Identify which cell holds the provided text, then report its (X, Y) central coordinate. 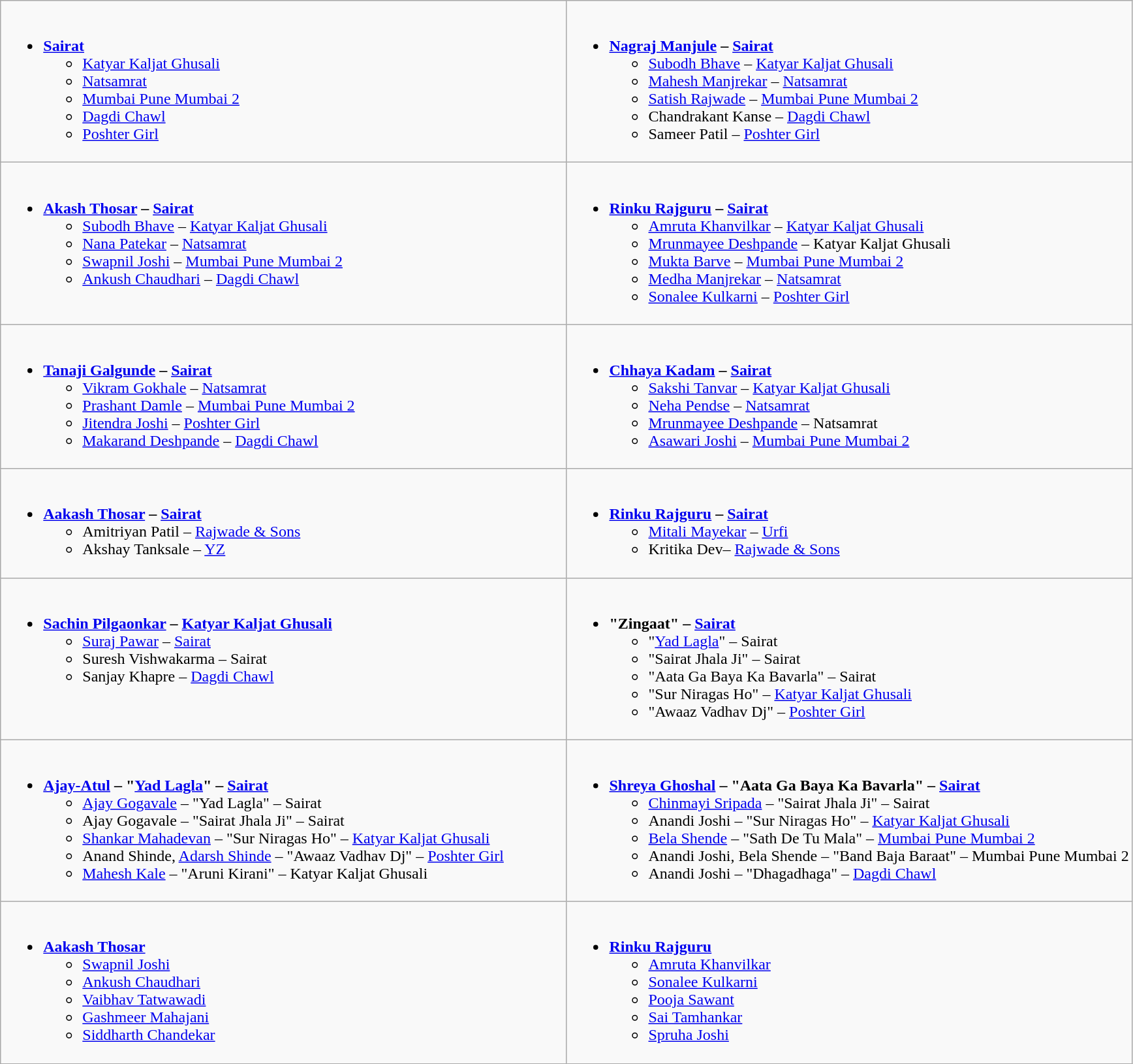
SairatKatyar Kaljat GhusaliNatsamratMumbai Pune Mumbai 2Dagdi ChawlPoshter Girl (283, 82)
Tanaji Galgunde – SairatVikram Gokhale – NatsamratPrashant Damle – Mumbai Pune Mumbai 2Jitendra Joshi – Poshter GirlMakarand Deshpande – Dagdi Chawl (283, 397)
Rinku Rajguru – SairatMitali Mayekar – UrfiKritika Dev– Rajwade & Sons (850, 524)
Aakash Thosar Swapnil JoshiAnkush ChaudhariVaibhav TatwawadiGashmeer MahajaniSiddharth Chandekar (283, 982)
Sachin Pilgaonkar – Katyar Kaljat GhusaliSuraj Pawar – SairatSuresh Vishwakarma – SairatSanjay Khapre – Dagdi Chawl (283, 659)
Aakash Thosar – SairatAmitriyan Patil – Rajwade & SonsAkshay Tanksale – YZ (283, 524)
Chhaya Kadam – SairatSakshi Tanvar – Katyar Kaljat GhusaliNeha Pendse – NatsamratMrunmayee Deshpande – NatsamratAsawari Joshi – Mumbai Pune Mumbai 2 (850, 397)
Rinku Rajguru Amruta KhanvilkarSonalee KulkarniPooja SawantSai TamhankarSpruha Joshi (850, 982)
Akash Thosar – SairatSubodh Bhave – Katyar Kaljat GhusaliNana Patekar – NatsamratSwapnil Joshi – Mumbai Pune Mumbai 2Ankush Chaudhari – Dagdi Chawl (283, 243)
